Return the (X, Y) coordinate for the center point of the cell that contains the specified text.  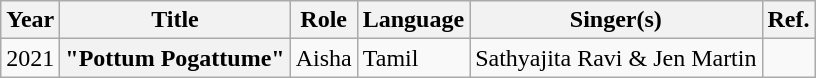
Singer(s) (616, 20)
Ref. (788, 20)
2021 (30, 58)
Role (324, 20)
Aisha (324, 58)
Sathyajita Ravi & Jen Martin (616, 58)
Language (413, 20)
Title (175, 20)
Year (30, 20)
"Pottum Pogattume" (175, 58)
Tamil (413, 58)
